From the cell containing the given text, extract its center point as (x, y) coordinate. 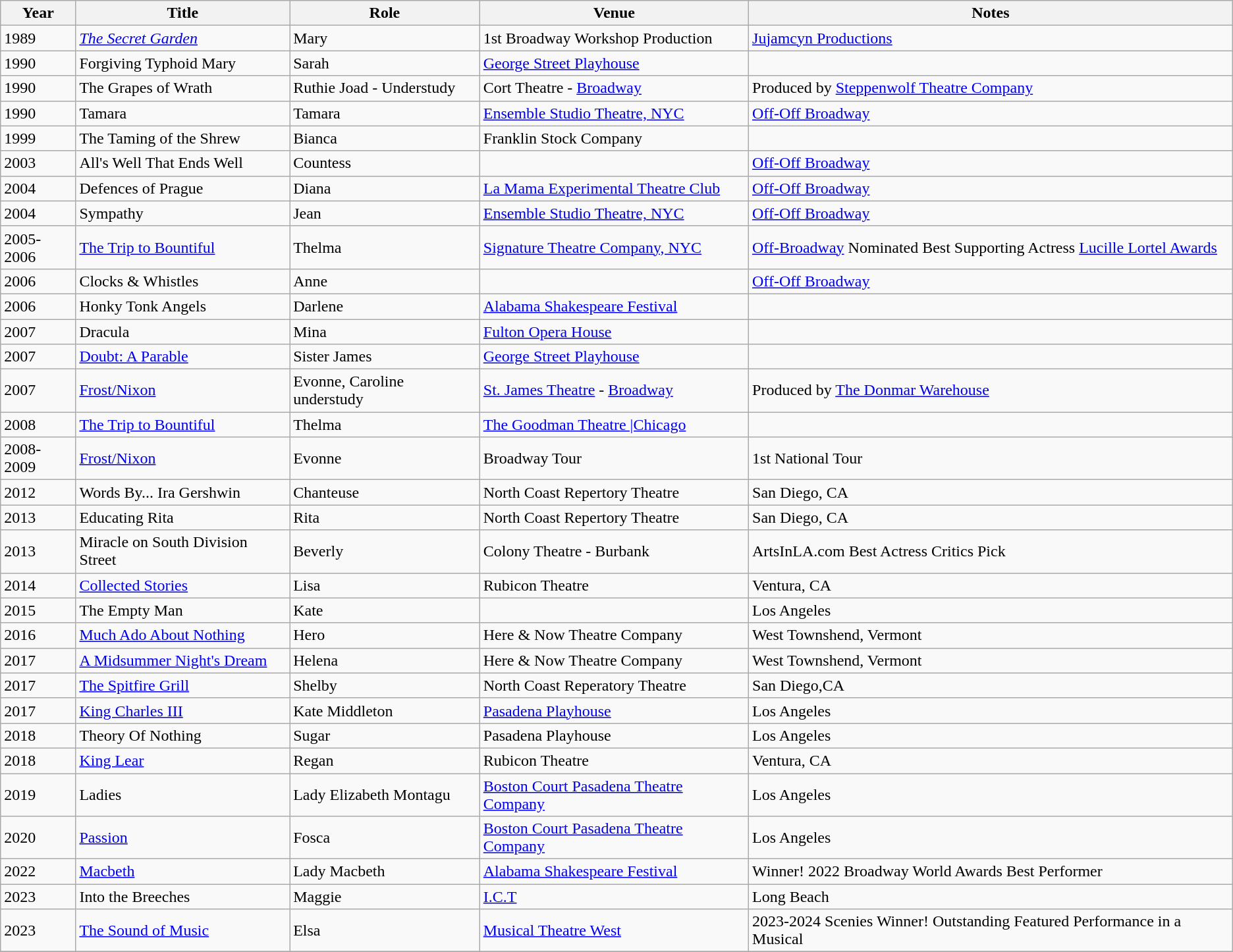
King Charles III (183, 710)
Sugar (385, 735)
2003 (38, 163)
Sympathy (183, 213)
Franklin Stock Company (614, 138)
Evonne, Caroline understudy (385, 391)
Lady Elizabeth Montagu (385, 794)
Role (385, 13)
Kate (385, 610)
I.C.T (614, 897)
Lady Macbeth (385, 872)
Notes (991, 13)
Much Ado About Nothing (183, 635)
San Diego,CA (991, 685)
1999 (38, 138)
Diana (385, 188)
Ladies (183, 794)
Passion (183, 837)
The Grapes of Wrath (183, 88)
The Goodman Theatre |Chicago (614, 425)
2020 (38, 837)
King Lear (183, 760)
Ruthie Joad - Understudy (385, 88)
Helena (385, 660)
Jujamcyn Productions (991, 38)
2019 (38, 794)
Dracula (183, 331)
Winner! 2022 Broadway World Awards Best Performer (991, 872)
Jean (385, 213)
Theory Of Nothing (183, 735)
Venue (614, 13)
Darlene (385, 306)
Produced by Steppenwolf Theatre Company (991, 88)
Collected Stories (183, 585)
Chanteuse (385, 492)
2005-2006 (38, 248)
Broadway Tour (614, 458)
Off-Broadway Nominated Best Supporting Actress Lucille Lortel Awards (991, 248)
Educating Rita (183, 517)
1st National Tour (991, 458)
2014 (38, 585)
Bianca (385, 138)
Mina (385, 331)
Title (183, 13)
2015 (38, 610)
Year (38, 13)
Signature Theatre Company, NYC (614, 248)
The Spitfire Grill (183, 685)
1st Broadway Workshop Production (614, 38)
Sarah (385, 63)
The Sound of Music (183, 931)
All's Well That Ends Well (183, 163)
St. James Theatre - Broadway (614, 391)
The Taming of the Shrew (183, 138)
Countess (385, 163)
Clocks & Whistles (183, 281)
Into the Breeches (183, 897)
Produced by The Donmar Warehouse (991, 391)
Sister James (385, 357)
Kate Middleton (385, 710)
Long Beach (991, 897)
Miracle on South Division Street (183, 552)
A Midsummer Night's Dream (183, 660)
Anne (385, 281)
2008 (38, 425)
2012 (38, 492)
Colony Theatre - Burbank (614, 552)
1989 (38, 38)
Words By... Ira Gershwin (183, 492)
The Empty Man (183, 610)
Rita (385, 517)
La Mama Experimental Theatre Club (614, 188)
2016 (38, 635)
Fulton Opera House (614, 331)
Beverly (385, 552)
Regan (385, 760)
Macbeth (183, 872)
Doubt: A Parable (183, 357)
Defences of Prague (183, 188)
The Secret Garden (183, 38)
Mary (385, 38)
Maggie (385, 897)
Hero (385, 635)
Elsa (385, 931)
Lisa (385, 585)
Shelby (385, 685)
Honky Tonk Angels (183, 306)
Musical Theatre West (614, 931)
2022 (38, 872)
2023-2024 Scenies Winner! Outstanding Featured Performance in a Musical (991, 931)
Cort Theatre - Broadway (614, 88)
North Coast Reperatory Theatre (614, 685)
Forgiving Typhoid Mary (183, 63)
Fosca (385, 837)
2008-2009 (38, 458)
ArtsInLA.com Best Actress Critics Pick (991, 552)
Evonne (385, 458)
